Output the (X, Y) coordinate of the center of the cell containing the given text.  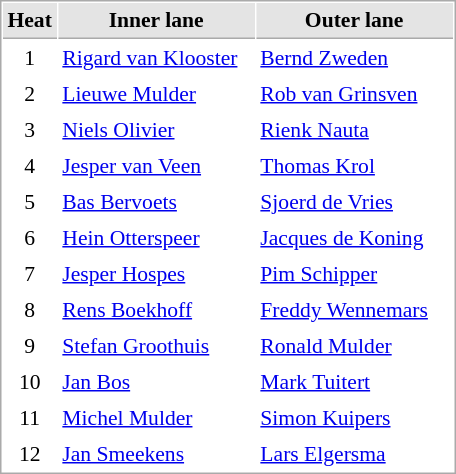
Freddy Wennemars (354, 309)
Outer lane (354, 21)
Heat (30, 21)
9 (30, 345)
Inner lane (156, 21)
Pim Schipper (354, 273)
Jacques de Koning (354, 237)
Rienk Nauta (354, 129)
3 (30, 129)
Ronald Mulder (354, 345)
Jesper van Veen (156, 165)
Bas Bervoets (156, 201)
5 (30, 201)
Hein Otterspeer (156, 237)
6 (30, 237)
11 (30, 417)
7 (30, 273)
Rigard van Klooster (156, 57)
Jan Smeekens (156, 453)
12 (30, 453)
Bernd Zweden (354, 57)
4 (30, 165)
2 (30, 93)
Lieuwe Mulder (156, 93)
1 (30, 57)
Thomas Krol (354, 165)
Simon Kuipers (354, 417)
10 (30, 381)
Stefan Groothuis (156, 345)
Rens Boekhoff (156, 309)
Niels Olivier (156, 129)
Jan Bos (156, 381)
Lars Elgersma (354, 453)
Mark Tuitert (354, 381)
Sjoerd de Vries (354, 201)
Jesper Hospes (156, 273)
Michel Mulder (156, 417)
Rob van Grinsven (354, 93)
8 (30, 309)
